For the text-containing cell, return its midpoint in [x, y] coordinate format. 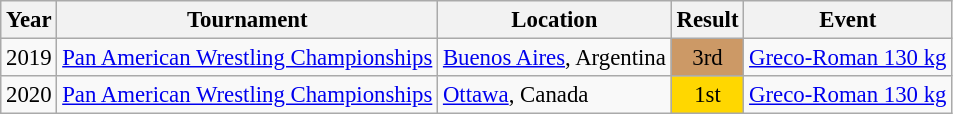
Tournament [248, 20]
Year [29, 20]
3rd [708, 58]
2020 [29, 95]
Result [708, 20]
1st [708, 95]
Ottawa, Canada [555, 95]
Buenos Aires, Argentina [555, 58]
Location [555, 20]
2019 [29, 58]
Event [848, 20]
